Determine the (X, Y) coordinate at the center of the cell enclosing the given text.  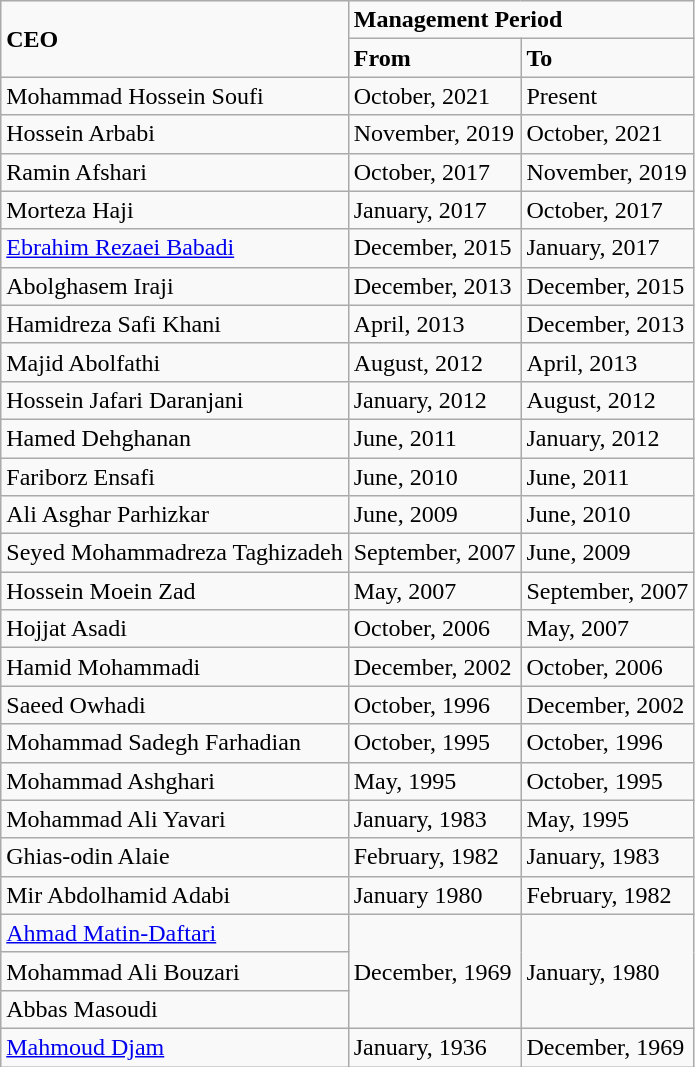
Mohammad Sadegh Farhadian (174, 743)
Abolghasem Iraji (174, 286)
Majid Abolfathi (174, 362)
Hossein Jafari Daranjani (174, 400)
Hamid Mohammadi (174, 667)
Saeed Owhadi (174, 705)
Hamidreza Safi Khani (174, 324)
Mahmoud Djam (174, 1047)
CEO (174, 39)
Mohammad Ashghari (174, 781)
Hamed Dehghanan (174, 438)
Morteza Haji (174, 210)
January 1980 (434, 895)
Hossein Moein Zad (174, 591)
Present (608, 96)
From (434, 58)
Mir Abdolhamid Adabi (174, 895)
January, 1980 (608, 971)
Ahmad Matin-Daftari (174, 933)
Mohammad Ali Bouzari (174, 971)
Mohammad Hossein Soufi (174, 96)
Fariborz Ensafi (174, 477)
Ramin Afshari (174, 172)
January, 1936 (434, 1047)
Ghias-odin Alaie (174, 857)
Seyed Mohammadreza Taghizadeh (174, 553)
Hossein Arbabi (174, 134)
Management Period (520, 20)
Mohammad Ali Yavari (174, 819)
Ali Asghar Parhizkar (174, 515)
To (608, 58)
Ebrahim Rezaei Babadi (174, 248)
Hojjat Asadi (174, 629)
Abbas Masoudi (174, 1009)
